Determine the (X, Y) coordinate at the center of the cell enclosing the given text.  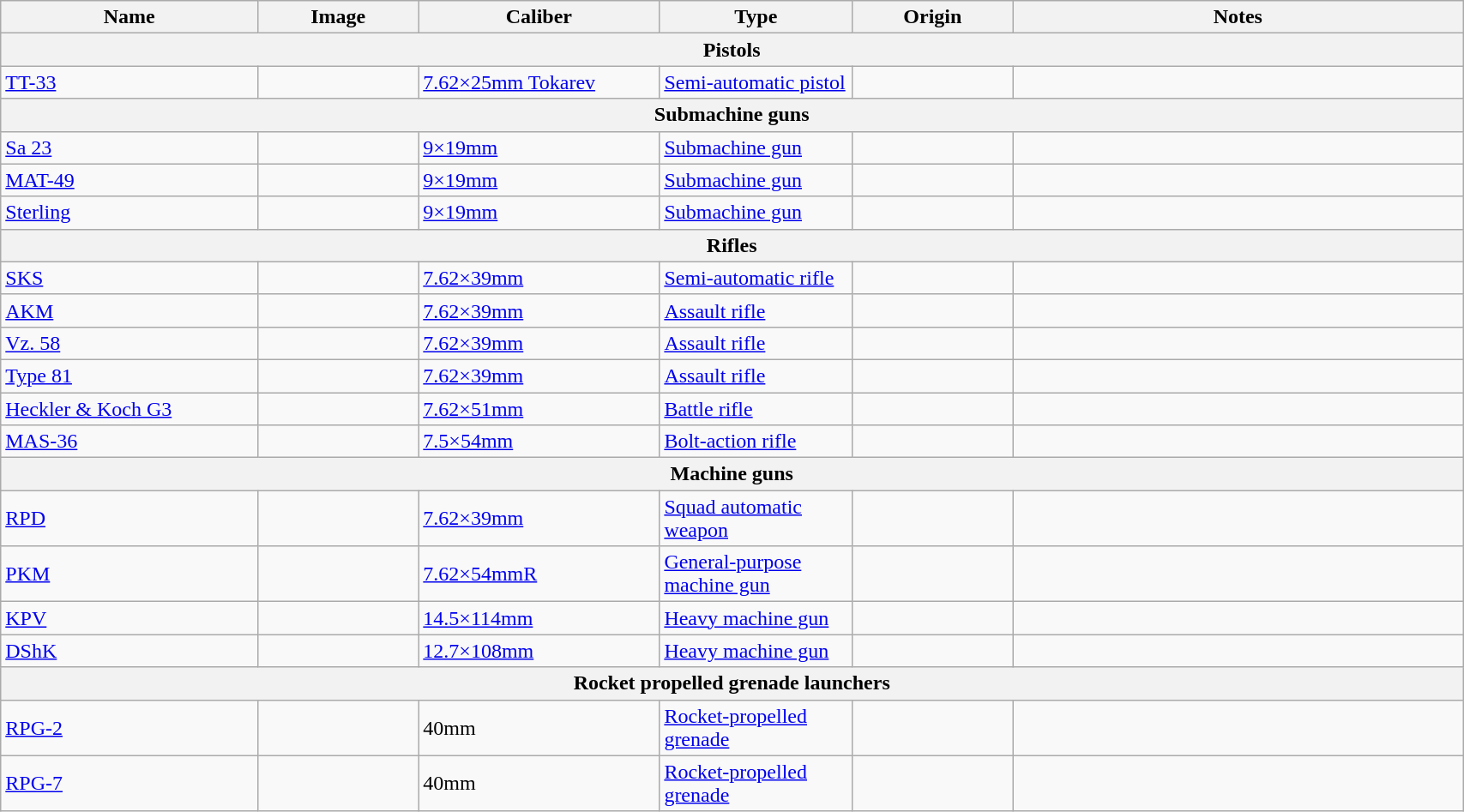
14.5×114mm (539, 618)
Semi-automatic pistol (756, 82)
KPV (130, 618)
Submachine guns (732, 115)
MAS-36 (130, 442)
TT-33 (130, 82)
AKM (130, 310)
General-purpose machine gun (756, 574)
DShK (130, 651)
RPG-2 (130, 727)
Bolt-action rifle (756, 442)
Sterling (130, 213)
RPD (130, 518)
Name (130, 17)
Heckler & Koch G3 (130, 409)
7.62×54mmR (539, 574)
7.62×25mm Tokarev (539, 82)
Notes (1238, 17)
MAT-49 (130, 180)
Vz. 58 (130, 343)
Caliber (539, 17)
Machine guns (732, 474)
7.62×51mm (539, 409)
Rocket propelled grenade launchers (732, 683)
Semi-automatic rifle (756, 278)
Type (756, 17)
Origin (933, 17)
7.5×54mm (539, 442)
RPG-7 (130, 784)
Battle rifle (756, 409)
Sa 23 (130, 147)
12.7×108mm (539, 651)
PKM (130, 574)
Pistols (732, 50)
Image (338, 17)
Squad automatic weapon (756, 518)
Rifles (732, 245)
SKS (130, 278)
Type 81 (130, 376)
